Determine the (X, Y) coordinate at the center of the cell enclosing the given text.  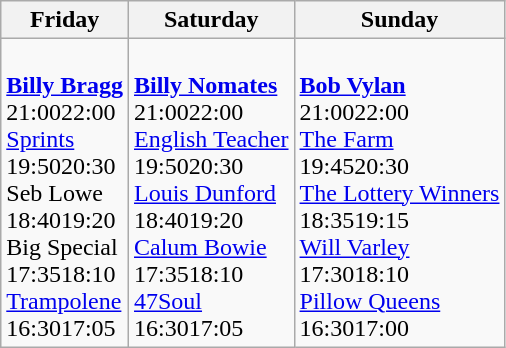
Billy Nomates21:0022:00 English Teacher19:5020:30 Louis Dunford18:4019:20 Calum Bowie17:3518:10 47Soul16:3017:05 (211, 193)
Saturday (211, 20)
Billy Bragg21:0022:00 Sprints19:5020:30 Seb Lowe18:4019:20 Big Special17:3518:10 Trampolene16:3017:05 (65, 193)
Sunday (400, 20)
Bob Vylan21:0022:00 The Farm19:4520:30 The Lottery Winners18:3519:15 Will Varley17:3018:10 Pillow Queens16:3017:00 (400, 193)
Friday (65, 20)
